Scan for the cell matching the given text and deliver its (X, Y) coordinate at center. 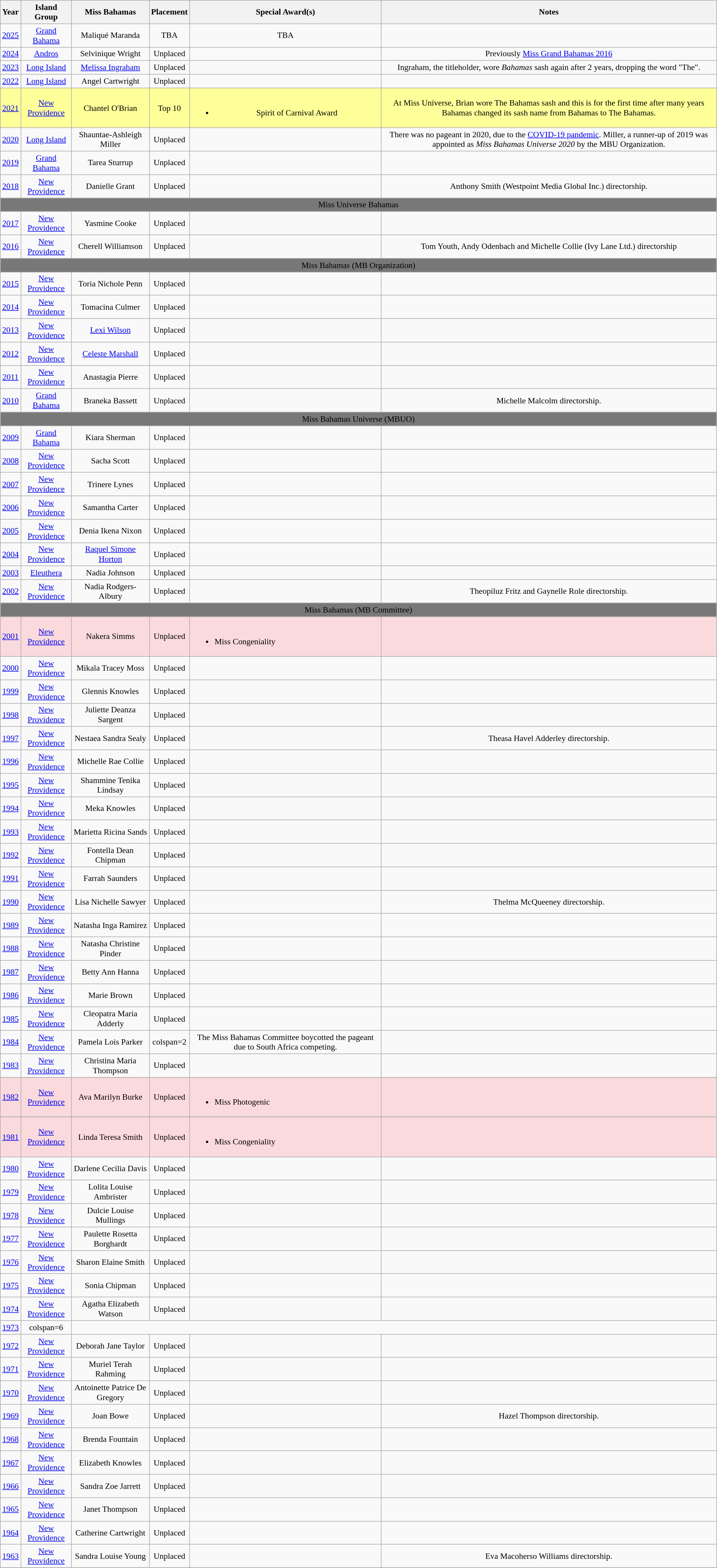
1967 (11, 1463)
2023 (11, 68)
1998 (11, 715)
Miss Bahamas (MB Organization) (359, 265)
Joan Bowe (110, 1416)
Miss Bahamas (MB Committee) (359, 610)
Eva Macoherso Williams directorship. (549, 1556)
Selvinique Wright (110, 54)
Muriel Terah Rahming (110, 1370)
Spirit of Carnival Award (285, 108)
Lolita Louise Ambrister (110, 1192)
2012 (11, 354)
Michelle Malcolm directorship. (549, 401)
1994 (11, 808)
2021 (11, 108)
Meka Knowles (110, 808)
2014 (11, 307)
2005 (11, 531)
1992 (11, 855)
2019 (11, 163)
2007 (11, 484)
Braneka Bassett (110, 401)
1991 (11, 879)
Shauntae-Ashleigh Miller (110, 140)
1988 (11, 949)
2002 (11, 591)
1972 (11, 1346)
1976 (11, 1263)
1970 (11, 1393)
Deborah Jane Taylor (110, 1346)
Previously Miss Grand Bahamas 2016 (549, 54)
2001 (11, 637)
Kiara Sherman (110, 437)
Nestaea Sandra Sealy (110, 739)
Theopiluz Fritz and Gaynelle Role directorship. (549, 591)
1990 (11, 902)
Sharon Elaine Smith (110, 1263)
2006 (11, 508)
Raquel Simone Horton (110, 554)
Celeste Marshall (110, 354)
1963 (11, 1556)
1965 (11, 1510)
1995 (11, 785)
Top 10 (169, 108)
2016 (11, 247)
Juliette Deanza Sargent (110, 715)
1974 (11, 1309)
1980 (11, 1168)
1983 (11, 1065)
Eleuthera (46, 573)
1964 (11, 1533)
1975 (11, 1285)
2008 (11, 461)
Angel Cartwright (110, 81)
1969 (11, 1416)
2000 (11, 668)
2009 (11, 437)
2020 (11, 140)
1999 (11, 691)
1987 (11, 972)
1984 (11, 1042)
Ingraham, the titleholder, wore Bahamas sash again after 2 years, dropping the word "The". (549, 68)
Anastagia Pierre (110, 377)
Lexi Wilson (110, 330)
1971 (11, 1370)
colspan=2 (169, 1042)
Placement (169, 12)
Melissa Ingraham (110, 68)
Trinere Lynes (110, 484)
Sandra Louise Young (110, 1556)
Janet Thompson (110, 1510)
1996 (11, 762)
2018 (11, 187)
Toria Nichole Penn (110, 284)
Natasha Inga Ramirez (110, 925)
2025 (11, 35)
Maliqué Maranda (110, 35)
Sonia Chipman (110, 1285)
Dulcie Louise Mullings (110, 1215)
1985 (11, 1019)
Michelle Rae Collie (110, 762)
Theasa Havel Adderley directorship. (549, 739)
Samantha Carter (110, 508)
Miss Bahamas Universe (MBUO) (359, 419)
1997 (11, 739)
Natasha Christine Pinder (110, 949)
Darlene Cecilia Davis (110, 1168)
Ava Marilyn Burke (110, 1097)
2022 (11, 81)
Christina Maria Thompson (110, 1065)
Nadia Johnson (110, 573)
Thelma McQueeney directorship. (549, 902)
1978 (11, 1215)
1981 (11, 1137)
Andros (46, 54)
Pamela Lois Parker (110, 1042)
Betty Ann Hanna (110, 972)
Hazel Thompson directorship. (549, 1416)
Nadia Rodgers-Albury (110, 591)
Farrah Saunders (110, 879)
Elizabeth Knowles (110, 1463)
Tomacina Culmer (110, 307)
2015 (11, 284)
2024 (11, 54)
Linda Teresa Smith (110, 1137)
Cherell Williamson (110, 247)
Brenda Fountain (110, 1439)
Sacha Scott (110, 461)
1977 (11, 1239)
1979 (11, 1192)
Paulette Rosetta Borghardt (110, 1239)
1982 (11, 1097)
Shammine Tenika Lindsay (110, 785)
2013 (11, 330)
Marietta Ricina Sands (110, 832)
1973 (11, 1328)
2004 (11, 554)
The Miss Bahamas Committee boycotted the pageant due to South Africa competing. (285, 1042)
Anthony Smith (Westpoint Media Global Inc.) directorship. (549, 187)
1986 (11, 996)
1968 (11, 1439)
Miss Photogenic (285, 1097)
colspan=6 (46, 1328)
Mikala Tracey Moss (110, 668)
2010 (11, 401)
Denia Ikena Nixon (110, 531)
Special Award(s) (285, 12)
Tom Youth, Andy Odenbach and Michelle Collie (Ivy Lane Ltd.) directorship (549, 247)
1989 (11, 925)
1966 (11, 1486)
Fontella Dean Chipman (110, 855)
Glennis Knowles (110, 691)
Antoinette Patrice De Gregory (110, 1393)
Danielle Grant (110, 187)
Tarea Sturrup (110, 163)
Catherine Cartwright (110, 1533)
Notes (549, 12)
Yasmine Cooke (110, 223)
1993 (11, 832)
Miss Universe Bahamas (359, 205)
Cleopatra Maria Adderly (110, 1019)
2011 (11, 377)
Year (11, 12)
2003 (11, 573)
Lisa Nichelle Sawyer (110, 902)
Marie Brown (110, 996)
Agatha Elizabeth Watson (110, 1309)
Chantel O'Brian (110, 108)
Island Group (46, 12)
2017 (11, 223)
Miss Bahamas (110, 12)
Nakera Simms (110, 637)
Sandra Zoe Jarrett (110, 1486)
